Capture the cell that displays the provided text and extract its (x, y) central coordinate. 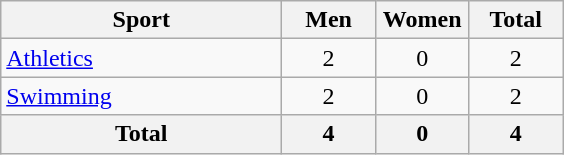
Sport (142, 20)
Swimming (142, 96)
Athletics (142, 58)
Women (422, 20)
Men (329, 20)
